Identify which cell holds the provided text, then report its (x, y) central coordinate. 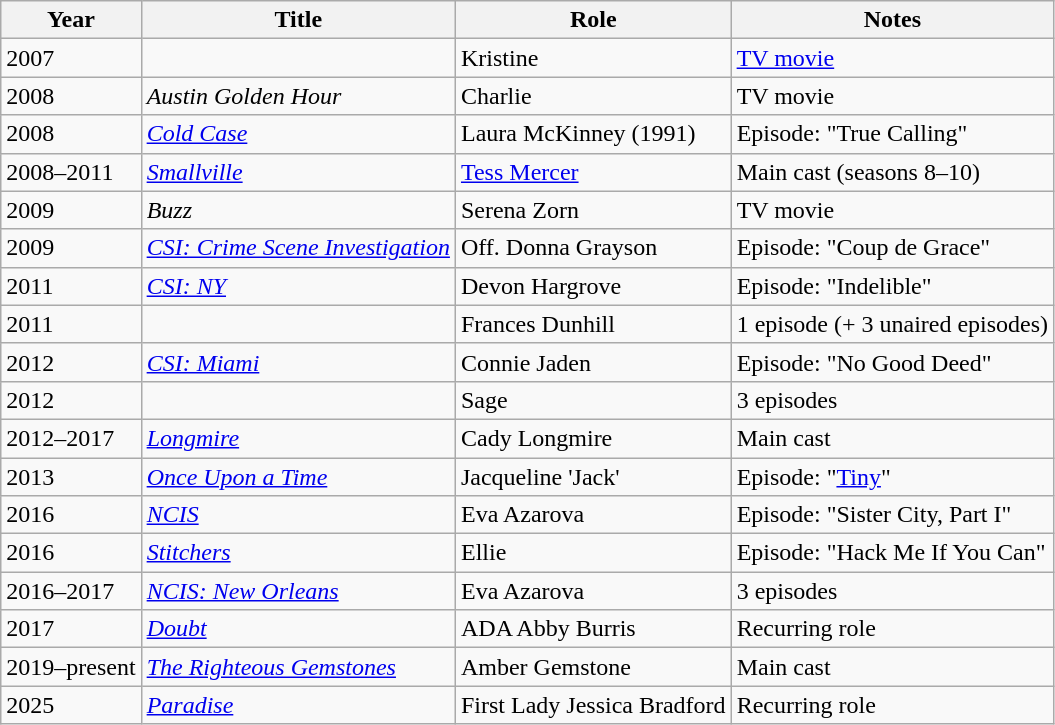
Paradise (298, 705)
Ellie (593, 553)
Year (71, 20)
2012–2017 (71, 438)
2013 (71, 477)
NCIS (298, 515)
ADA Abby Burris (593, 629)
2019–present (71, 667)
Frances Dunhill (593, 324)
Laura McKinney (1991) (593, 134)
2025 (71, 705)
CSI: NY (298, 286)
Role (593, 20)
Stitchers (298, 553)
Serena Zorn (593, 210)
Austin Golden Hour (298, 96)
Once Upon a Time (298, 477)
Devon Hargrove (593, 286)
Cady Longmire (593, 438)
The Righteous Gemstones (298, 667)
Sage (593, 400)
Notes (892, 20)
Episode: "Hack Me If You Can" (892, 553)
Episode: "No Good Deed" (892, 362)
Jacqueline 'Jack' (593, 477)
Longmire (298, 438)
1 episode (+ 3 unaired episodes) (892, 324)
Main cast (seasons 8–10) (892, 172)
Charlie (593, 96)
2008–2011 (71, 172)
Amber Gemstone (593, 667)
Off. Donna Grayson (593, 248)
Episode: "Tiny" (892, 477)
2016–2017 (71, 591)
Connie Jaden (593, 362)
Kristine (593, 58)
Buzz (298, 210)
CSI: Miami (298, 362)
Doubt (298, 629)
First Lady Jessica Bradford (593, 705)
Smallville (298, 172)
Episode: "True Calling" (892, 134)
Cold Case (298, 134)
NCIS: New Orleans (298, 591)
Episode: "Sister City, Part I" (892, 515)
2007 (71, 58)
Title (298, 20)
CSI: Crime Scene Investigation (298, 248)
Tess Mercer (593, 172)
2017 (71, 629)
Episode: "Coup de Grace" (892, 248)
Episode: "Indelible" (892, 286)
